Locate the cell with the specified text and output its (x, y) center coordinate. 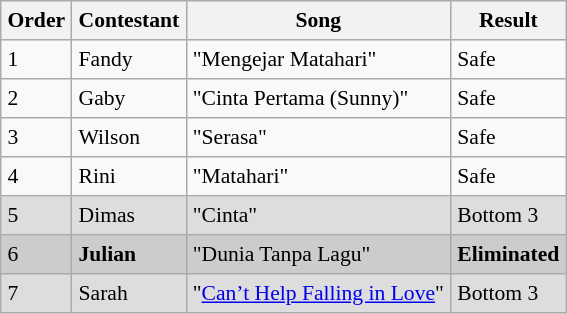
"Cinta" (318, 216)
"Dunia Tanpa Lagu" (318, 254)
2 (36, 98)
6 (36, 254)
Dimas (129, 216)
7 (36, 294)
"Cinta Pertama (Sunny)" (318, 98)
"Matahari" (318, 176)
Julian (129, 254)
Wilson (129, 138)
3 (36, 138)
Contestant (129, 20)
4 (36, 176)
Rini (129, 176)
"Serasa" (318, 138)
5 (36, 216)
Result (508, 20)
1 (36, 60)
Song (318, 20)
Sarah (129, 294)
Fandy (129, 60)
"Can’t Help Falling in Love" (318, 294)
Order (36, 20)
Gaby (129, 98)
Eliminated (508, 254)
"Mengejar Matahari" (318, 60)
